For the text-containing cell, return its midpoint in (X, Y) coordinate format. 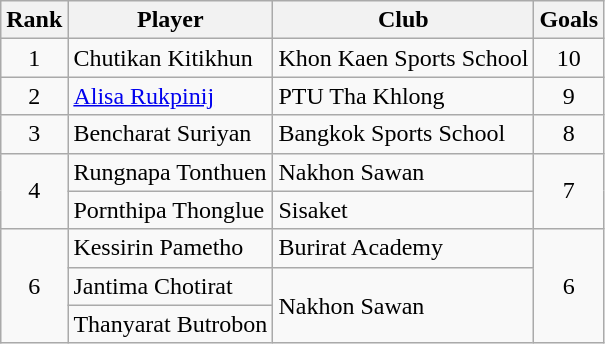
3 (34, 134)
Player (170, 20)
Chutikan Kitikhun (170, 58)
Khon Kaen Sports School (404, 58)
Kessirin Pametho (170, 248)
Pornthipa Thonglue (170, 210)
Burirat Academy (404, 248)
4 (34, 191)
Club (404, 20)
Rank (34, 20)
Sisaket (404, 210)
Alisa Rukpinij (170, 96)
Goals (569, 20)
Thanyarat Butrobon (170, 324)
1 (34, 58)
Jantima Chotirat (170, 286)
7 (569, 191)
8 (569, 134)
2 (34, 96)
Bencharat Suriyan (170, 134)
Rungnapa Tonthuen (170, 172)
10 (569, 58)
9 (569, 96)
Bangkok Sports School (404, 134)
PTU Tha Khlong (404, 96)
